Locate the cell with the specified text and output its [X, Y] center coordinate. 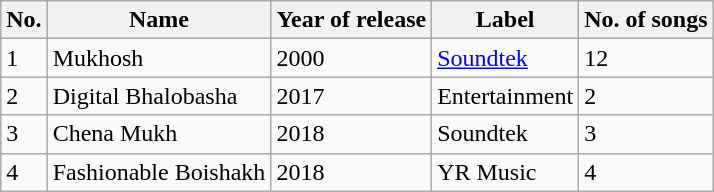
Label [506, 20]
Year of release [352, 20]
Digital Bhalobasha [159, 96]
1 [24, 58]
12 [646, 58]
2017 [352, 96]
Mukhosh [159, 58]
Entertainment [506, 96]
2000 [352, 58]
Fashionable Boishakh [159, 172]
No. [24, 20]
YR Music [506, 172]
Chena Mukh [159, 134]
Name [159, 20]
No. of songs [646, 20]
